Search for the cell housing the specified text and yield its (X, Y) center coordinate. 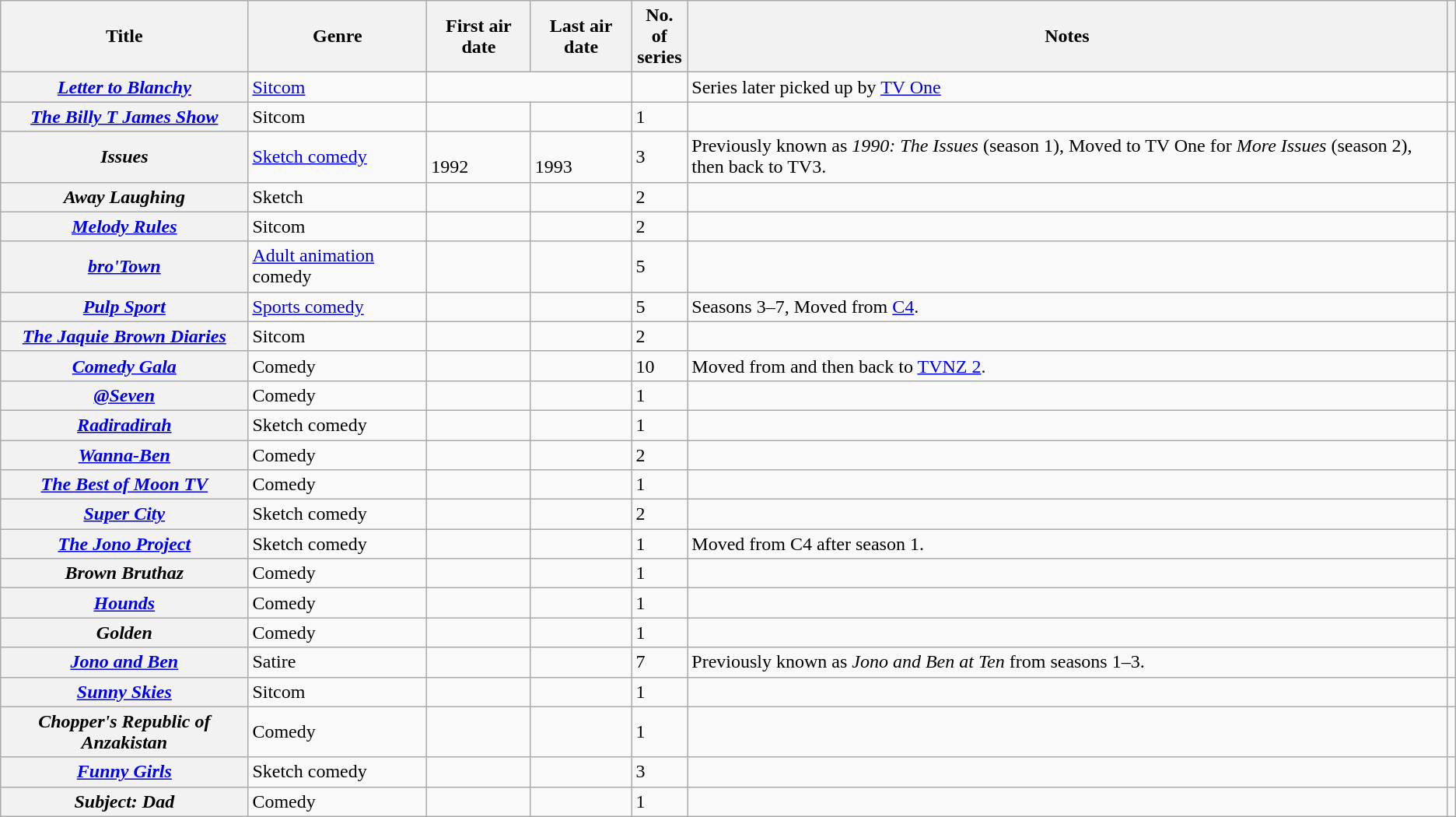
Last air date (581, 37)
Super City (124, 514)
Wanna-Ben (124, 455)
No. ofseries (660, 37)
Comedy Gala (124, 366)
Subject: Dad (124, 801)
Previously known as Jono and Ben at Ten from seasons 1–3. (1067, 662)
Golden (124, 633)
1992 (479, 157)
Letter to Blanchy (124, 87)
Chopper's Republic of Anzakistan (124, 731)
Jono and Ben (124, 662)
Sports comedy (338, 307)
Funny Girls (124, 772)
Title (124, 37)
The Best of Moon TV (124, 485)
7 (660, 662)
Hounds (124, 603)
Pulp Sport (124, 307)
10 (660, 366)
Issues (124, 157)
Away Laughing (124, 197)
Radiradirah (124, 425)
Moved from and then back to TVNZ 2. (1067, 366)
Moved from C4 after season 1. (1067, 544)
The Billy T James Show (124, 117)
Sunny Skies (124, 692)
Notes (1067, 37)
1993 (581, 157)
The Jono Project (124, 544)
The Jaquie Brown Diaries (124, 336)
Adult animation comedy (338, 266)
First air date (479, 37)
Brown Bruthaz (124, 573)
Series later picked up by TV One (1067, 87)
Genre (338, 37)
Melody Rules (124, 226)
Sketch (338, 197)
Satire (338, 662)
Seasons 3–7, Moved from C4. (1067, 307)
@Seven (124, 395)
Previously known as 1990: The Issues (season 1), Moved to TV One for More Issues (season 2), then back to TV3. (1067, 157)
bro'Town (124, 266)
